Identify which cell holds the provided text, then report its [x, y] central coordinate. 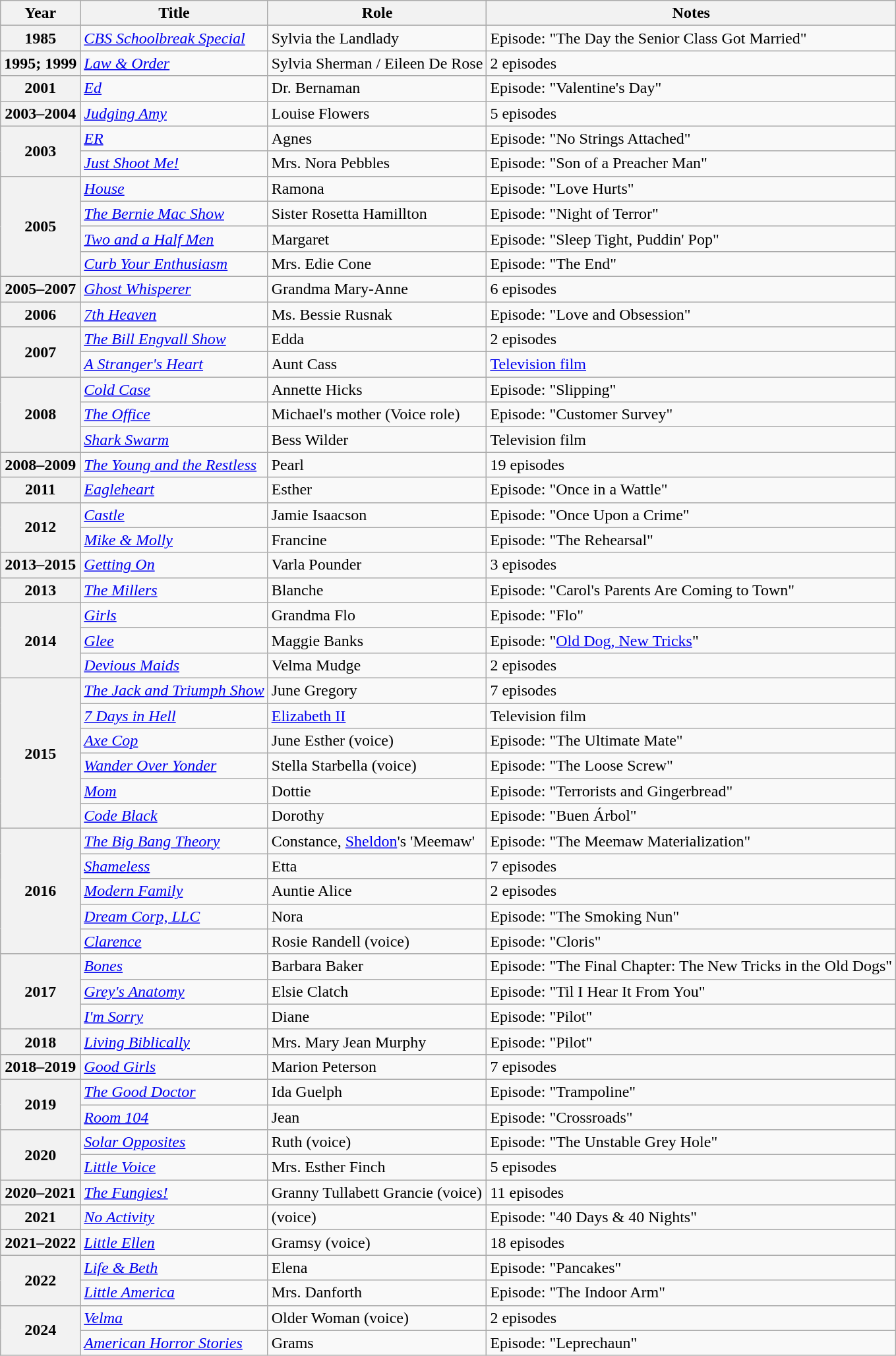
1995; 1999 [41, 63]
Gramsy (voice) [377, 1243]
Jean [377, 1117]
Grey's Anatomy [174, 991]
Just Shoot Me! [174, 163]
Episode: "Slipping" [691, 390]
Barbara Baker [377, 966]
Two and a Half Men [174, 239]
Episode: "Trampoline" [691, 1092]
Agnes [377, 138]
(voice) [377, 1218]
Auntie Alice [377, 891]
Episode: "Crossroads" [691, 1117]
Clarence [174, 941]
Shark Swarm [174, 440]
Episode: "The Loose Screw" [691, 766]
2020 [41, 1155]
Etta [377, 866]
The Good Doctor [174, 1092]
7th Heaven [174, 314]
6 episodes [691, 289]
Louise Flowers [377, 113]
June Gregory [377, 690]
2024 [41, 1330]
Ghost Whisperer [174, 289]
The Young and the Restless [174, 465]
Castle [174, 515]
Axe Cop [174, 741]
The Fungies! [174, 1193]
2019 [41, 1104]
Notes [691, 13]
Ida Guelph [377, 1092]
Code Black [174, 816]
Ruth (voice) [377, 1142]
Episode: "Pancakes" [691, 1268]
Mrs. Edie Cone [377, 264]
No Activity [174, 1218]
Elsie Clatch [377, 991]
ER [174, 138]
Grandma Mary-Anne [377, 289]
Diane [377, 1017]
Rosie Randell (voice) [377, 941]
Elena [377, 1268]
Episode: "Buen Árbol" [691, 816]
Episode: "Night of Terror" [691, 214]
Episode: "The Unstable Grey Hole" [691, 1142]
2006 [41, 314]
Title [174, 13]
Episode: "Terrorists and Gingerbread" [691, 791]
2005–2007 [41, 289]
Year [41, 13]
Mrs. Esther Finch [377, 1167]
18 episodes [691, 1243]
Episode: "Leprechaun" [691, 1343]
Velma Mudge [377, 665]
Michael's mother (Voice role) [377, 415]
2003–2004 [41, 113]
Room 104 [174, 1117]
Ramona [377, 189]
Curb Your Enthusiasm [174, 264]
Episode: "Son of a Preacher Man" [691, 163]
Episode: "Old Dog, New Tricks" [691, 640]
Episode: "Love and Obsession" [691, 314]
Wander Over Yonder [174, 766]
Modern Family [174, 891]
2003 [41, 151]
2012 [41, 527]
Episode: "The Ultimate Mate" [691, 741]
Episode: "40 Days & 40 Nights" [691, 1218]
Solar Opposites [174, 1142]
Mom [174, 791]
American Horror Stories [174, 1343]
Aunt Cass [377, 365]
Stella Starbella (voice) [377, 766]
June Esther (voice) [377, 741]
Grandma Flo [377, 615]
Episode: "The End" [691, 264]
The Millers [174, 590]
Role [377, 13]
Getting On [174, 565]
Episode: "Cloris" [691, 941]
Good Girls [174, 1067]
Episode: "No Strings Attached" [691, 138]
Episode: "The Day the Senior Class Got Married" [691, 38]
2007 [41, 352]
Elizabeth II [377, 715]
2013 [41, 590]
Bess Wilder [377, 440]
Cold Case [174, 390]
2021–2022 [41, 1243]
Mrs. Nora Pebbles [377, 163]
Law & Order [174, 63]
Episode: "Til I Hear It From You" [691, 991]
Glee [174, 640]
2020–2021 [41, 1193]
2008 [41, 415]
2022 [41, 1280]
2018 [41, 1042]
Episode: "Carol's Parents Are Coming to Town" [691, 590]
Episode: "Valentine's Day" [691, 88]
CBS Schoolbreak Special [174, 38]
Episode: "Love Hurts" [691, 189]
The Big Bang Theory [174, 841]
Dorothy [377, 816]
Pearl [377, 465]
Episode: "The Rehearsal" [691, 540]
Episode: "Flo" [691, 615]
Episode: "Once Upon a Crime" [691, 515]
2013–2015 [41, 565]
Granny Tullabett Grancie (voice) [377, 1193]
Episode: "The Smoking Nun" [691, 916]
1985 [41, 38]
Eagleheart [174, 490]
Constance, Sheldon's 'Meemaw' [377, 841]
Marion Peterson [377, 1067]
Little America [174, 1293]
Ms. Bessie Rusnak [377, 314]
Margaret [377, 239]
Jamie Isaacson [377, 515]
Sister Rosetta Hamillton [377, 214]
2011 [41, 490]
Ed [174, 88]
Mrs. Mary Jean Murphy [377, 1042]
Maggie Banks [377, 640]
7 Days in Hell [174, 715]
Nora [377, 916]
2021 [41, 1218]
3 episodes [691, 565]
Dr. Bernaman [377, 88]
Varla Pounder [377, 565]
Episode: "The Final Chapter: The New Tricks in the Old Dogs" [691, 966]
2014 [41, 640]
Episode: "The Meemaw Materialization" [691, 841]
11 episodes [691, 1193]
Francine [377, 540]
The Bernie Mac Show [174, 214]
Older Woman (voice) [377, 1318]
A Stranger's Heart [174, 365]
2015 [41, 753]
Sylvia the Landlady [377, 38]
Episode: "The Indoor Arm" [691, 1293]
Esther [377, 490]
Dottie [377, 791]
House [174, 189]
Episode: "Sleep Tight, Puddin' Pop" [691, 239]
2017 [41, 991]
Girls [174, 615]
2016 [41, 891]
Shameless [174, 866]
The Office [174, 415]
The Bill Engvall Show [174, 339]
Mike & Molly [174, 540]
Edda [377, 339]
Blanche [377, 590]
Annette Hicks [377, 390]
Grams [377, 1343]
Devious Maids [174, 665]
2001 [41, 88]
Life & Beth [174, 1268]
Dream Corp, LLC [174, 916]
Living Biblically [174, 1042]
2008–2009 [41, 465]
Little Ellen [174, 1243]
Sylvia Sherman / Eileen De Rose [377, 63]
Bones [174, 966]
Little Voice [174, 1167]
I'm Sorry [174, 1017]
2005 [41, 226]
Mrs. Danforth [377, 1293]
The Jack and Triumph Show [174, 690]
Episode: "Customer Survey" [691, 415]
Judging Amy [174, 113]
19 episodes [691, 465]
2018–2019 [41, 1067]
Episode: "Once in a Wattle" [691, 490]
Velma [174, 1318]
